Locate the cell with the specified text and output its [x, y] center coordinate. 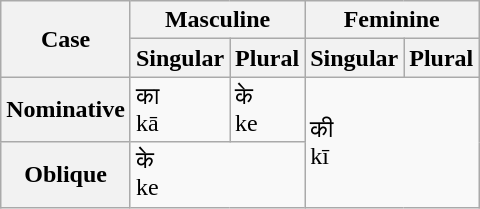
कीkī [392, 142]
Case [66, 39]
Feminine [392, 20]
Nominative [66, 110]
Masculine [217, 20]
काkā [180, 110]
Oblique [66, 174]
